For the text-containing cell, return its midpoint in [X, Y] coordinate format. 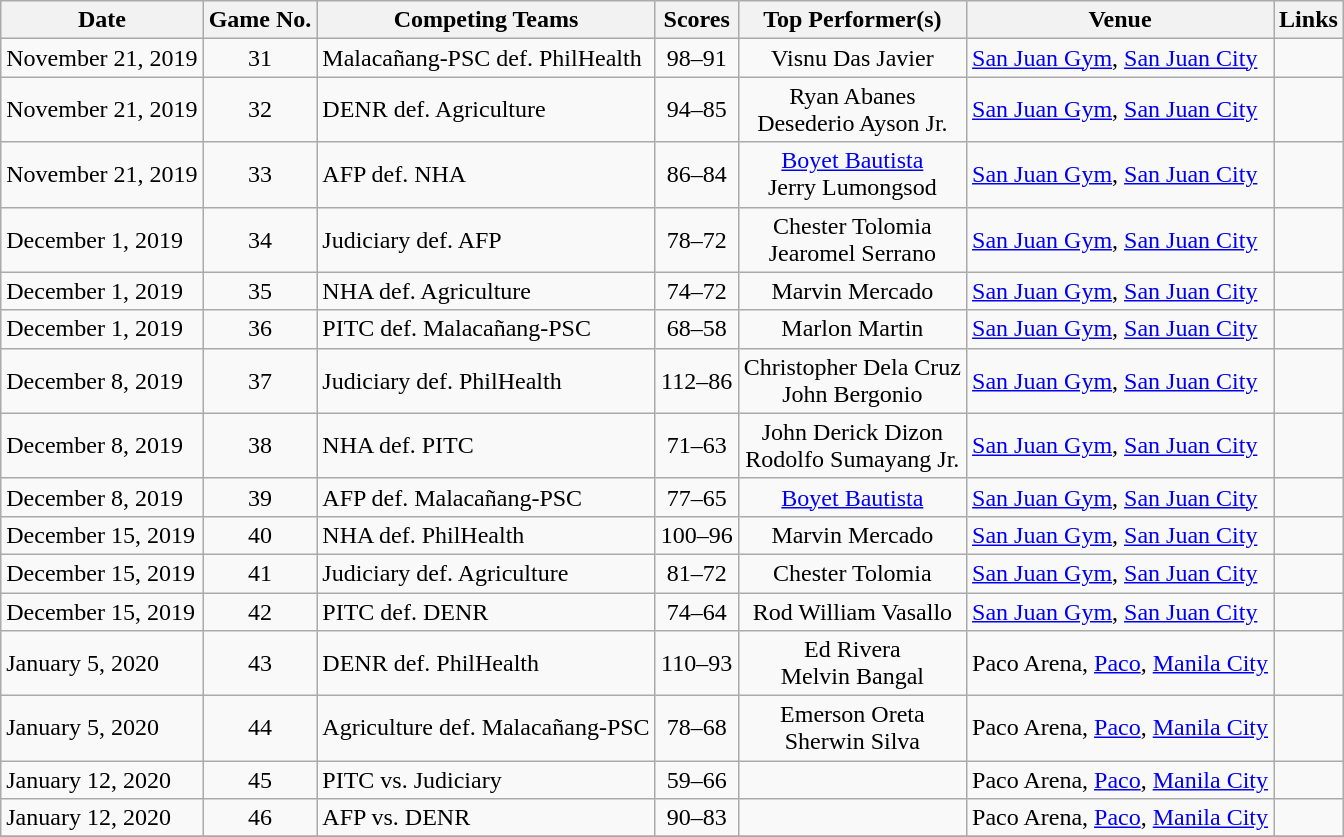
68–58 [696, 329]
NHA def. PhilHealth [486, 535]
Date [102, 20]
Scores [696, 20]
42 [260, 611]
DENR def. Agriculture [486, 110]
Christopher Dela Cruz John Bergonio [852, 380]
46 [260, 818]
98–91 [696, 58]
Rod William Vasallo [852, 611]
41 [260, 573]
Judiciary def. AFP [486, 240]
DENR def. PhilHealth [486, 664]
90–83 [696, 818]
Marlon Martin [852, 329]
Judiciary def. Agriculture [486, 573]
Chester Tolomia [852, 573]
NHA def. Agriculture [486, 291]
38 [260, 446]
74–72 [696, 291]
45 [260, 780]
Top Performer(s) [852, 20]
Boyet Bautista [852, 497]
40 [260, 535]
32 [260, 110]
112–86 [696, 380]
44 [260, 728]
AFP def. NHA [486, 174]
Visnu Das Javier [852, 58]
31 [260, 58]
37 [260, 380]
81–72 [696, 573]
Malacañang-PSC def. PhilHealth [486, 58]
Emerson Oreta Sherwin Silva [852, 728]
110–93 [696, 664]
AFP vs. DENR [486, 818]
39 [260, 497]
NHA def. PITC [486, 446]
Game No. [260, 20]
Venue [1120, 20]
PITC vs. Judiciary [486, 780]
Agriculture def. Malacañang-PSC [486, 728]
59–66 [696, 780]
33 [260, 174]
Boyet Bautista Jerry Lumongsod [852, 174]
74–64 [696, 611]
Ryan Abanes Desederio Ayson Jr. [852, 110]
34 [260, 240]
43 [260, 664]
Ed Rivera Melvin Bangal [852, 664]
AFP def. Malacañang-PSC [486, 497]
PITC def. DENR [486, 611]
71–63 [696, 446]
94–85 [696, 110]
John Derick Dizon Rodolfo Sumayang Jr. [852, 446]
PITC def. Malacañang-PSC [486, 329]
36 [260, 329]
78–68 [696, 728]
100–96 [696, 535]
Chester Tolomia Jearomel Serrano [852, 240]
Competing Teams [486, 20]
35 [260, 291]
77–65 [696, 497]
Judiciary def. PhilHealth [486, 380]
78–72 [696, 240]
86–84 [696, 174]
Links [1309, 20]
